Determine the (X, Y) coordinate at the center of the cell enclosing the given text.  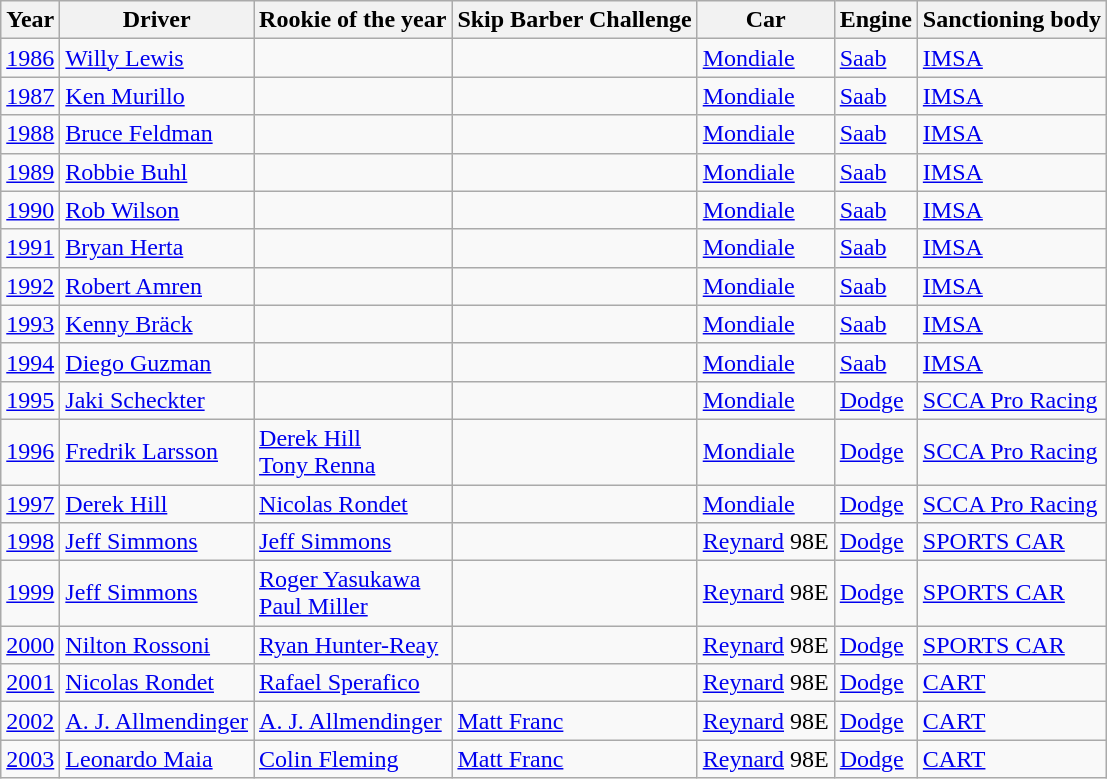
Willy Lewis (157, 58)
Year (30, 20)
Driver (157, 20)
2000 (30, 645)
Robert Amren (157, 286)
2003 (30, 759)
Sanctioning body (1012, 20)
1989 (30, 172)
Robbie Buhl (157, 172)
Rafael Sperafico (353, 683)
1987 (30, 96)
Bryan Herta (157, 248)
1996 (30, 452)
Nilton Rossoni (157, 645)
1986 (30, 58)
Fredrik Larsson (157, 452)
1999 (30, 594)
Colin Fleming (353, 759)
2002 (30, 721)
Ken Murillo (157, 96)
1997 (30, 503)
1994 (30, 362)
Skip Barber Challenge (574, 20)
Roger Yasukawa Paul Miller (353, 594)
2001 (30, 683)
1990 (30, 210)
Rookie of the year (353, 20)
1995 (30, 400)
Jaki Scheckter (157, 400)
1998 (30, 542)
1992 (30, 286)
Engine (876, 20)
1993 (30, 324)
Leonardo Maia (157, 759)
1988 (30, 134)
Bruce Feldman (157, 134)
1991 (30, 248)
Diego Guzman (157, 362)
Rob Wilson (157, 210)
Car (766, 20)
Derek Hill Tony Renna (353, 452)
Ryan Hunter-Reay (353, 645)
Derek Hill (157, 503)
Kenny Bräck (157, 324)
